Pinpoint the cell where the given text exists, returning its (X, Y) midpoint coordinate. 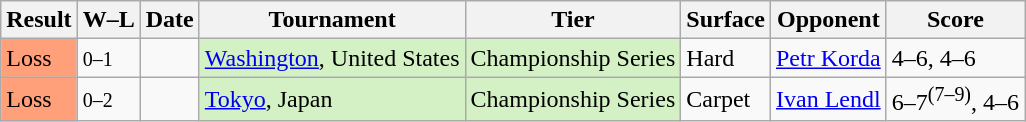
W–L (108, 20)
4–6, 4–6 (955, 58)
Result (39, 20)
0–2 (108, 100)
Tournament (332, 20)
Carpet (726, 100)
Score (955, 20)
Hard (726, 58)
Washington, United States (332, 58)
0–1 (108, 58)
Petr Korda (828, 58)
Date (170, 20)
Surface (726, 20)
6–7(7–9), 4–6 (955, 100)
Opponent (828, 20)
Tokyo, Japan (332, 100)
Ivan Lendl (828, 100)
Tier (573, 20)
